Scan for the cell matching the given text and deliver its (X, Y) coordinate at center. 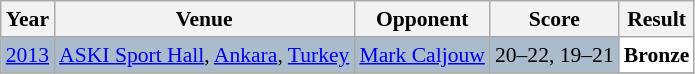
Result (657, 19)
Bronze (657, 55)
2013 (28, 55)
Venue (204, 19)
Mark Caljouw (422, 55)
Opponent (422, 19)
Year (28, 19)
ASKI Sport Hall, Ankara, Turkey (204, 55)
Score (554, 19)
20–22, 19–21 (554, 55)
